Search for the cell housing the specified text and yield its (X, Y) center coordinate. 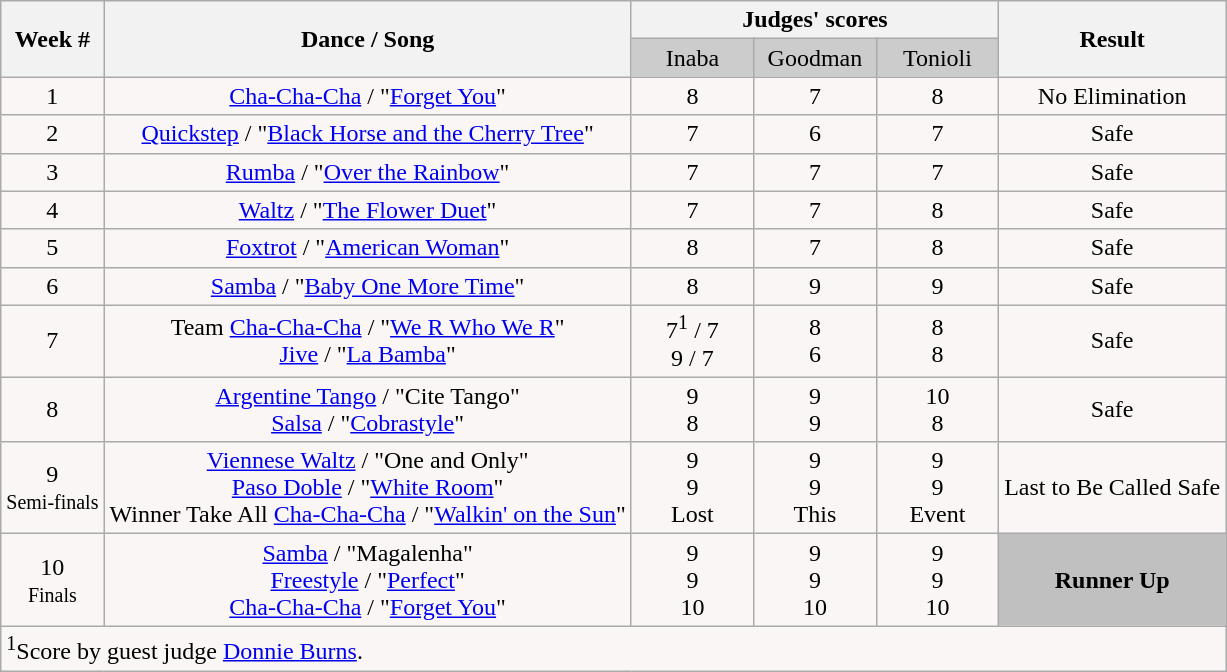
99Lost (692, 488)
99This (815, 488)
Week # (52, 39)
2 (52, 134)
Waltz / "The Flower Duet" (368, 210)
Tonioli (937, 58)
10Finals (52, 580)
Samba / "Baby One More Time" (368, 286)
Last to Be Called Safe (1112, 488)
Runner Up (1112, 580)
9 9 (815, 410)
Quickstep / "Black Horse and the Cherry Tree" (368, 134)
Cha-Cha-Cha / "Forget You" (368, 96)
No Elimination (1112, 96)
Foxtrot / "American Woman" (368, 248)
8 6 (815, 341)
8 8 (937, 341)
Team Cha-Cha-Cha / "We R Who We R"Jive / "La Bamba" (368, 341)
Argentine Tango / "Cite Tango"Salsa / "Cobrastyle" (368, 410)
Rumba / "Over the Rainbow" (368, 172)
Judges' scores (814, 20)
5 (52, 248)
4 (52, 210)
Goodman (815, 58)
99Event (937, 488)
Inaba (692, 58)
1Score by guest judge Donnie Burns. (614, 648)
Dance / Song (368, 39)
3 (52, 172)
1 (52, 96)
9Semi-finals (52, 488)
Result (1112, 39)
71 / 7 9 / 7 (692, 341)
9 8 (692, 410)
Viennese Waltz / "One and Only"Paso Doble / "White Room" Winner Take All Cha-Cha-Cha / "Walkin' on the Sun" (368, 488)
10 8 (937, 410)
Samba / "Magalenha"Freestyle / "Perfect"Cha-Cha-Cha / "Forget You" (368, 580)
